Capture the cell that displays the provided text and extract its (X, Y) central coordinate. 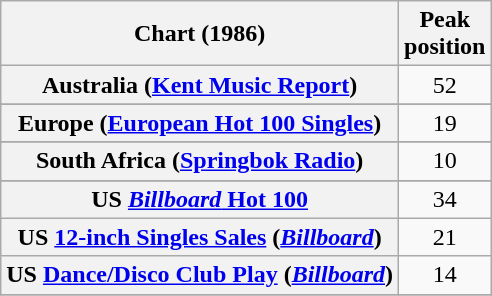
52 (445, 85)
34 (445, 199)
US 12-inch Singles Sales (Billboard) (200, 237)
19 (445, 123)
10 (445, 161)
Europe (European Hot 100 Singles) (200, 123)
21 (445, 237)
US Billboard Hot 100 (200, 199)
Australia (Kent Music Report) (200, 85)
US Dance/Disco Club Play (Billboard) (200, 275)
Peakposition (445, 34)
14 (445, 275)
Chart (1986) (200, 34)
South Africa (Springbok Radio) (200, 161)
